Scan for the cell matching the given text and deliver its (x, y) coordinate at center. 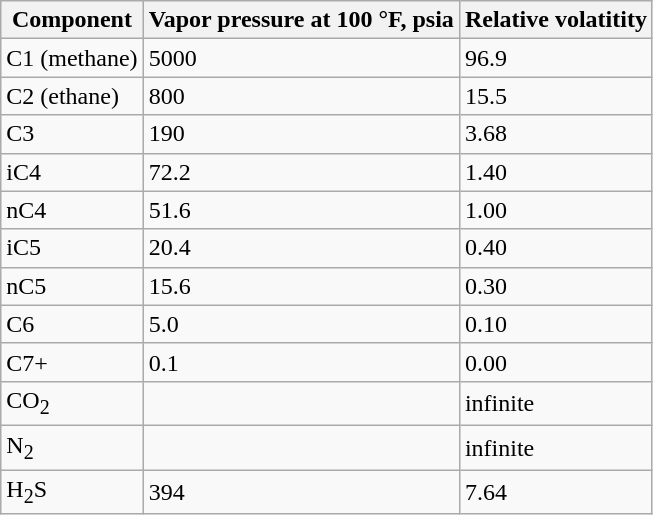
72.2 (301, 172)
Relative volatitity (556, 20)
51.6 (301, 210)
5000 (301, 58)
0.10 (556, 324)
0.40 (556, 248)
CO2 (72, 403)
3.68 (556, 134)
N2 (72, 448)
1.00 (556, 210)
5.0 (301, 324)
C7+ (72, 362)
800 (301, 96)
1.40 (556, 172)
0.30 (556, 286)
190 (301, 134)
C6 (72, 324)
iC5 (72, 248)
C3 (72, 134)
0.1 (301, 362)
C1 (methane) (72, 58)
394 (301, 492)
iC4 (72, 172)
nC5 (72, 286)
Component (72, 20)
nC4 (72, 210)
96.9 (556, 58)
20.4 (301, 248)
7.64 (556, 492)
C2 (ethane) (72, 96)
15.6 (301, 286)
15.5 (556, 96)
0.00 (556, 362)
Vapor pressure at 100 °F, psia (301, 20)
H2S (72, 492)
